Scan for the cell matching the given text and deliver its (X, Y) coordinate at center. 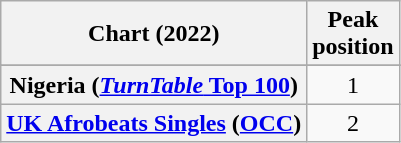
1 (353, 85)
Nigeria (TurnTable Top 100) (154, 85)
2 (353, 123)
Peakposition (353, 34)
Chart (2022) (154, 34)
UK Afrobeats Singles (OCC) (154, 123)
